Determine the (X, Y) coordinate at the center of the cell enclosing the given text.  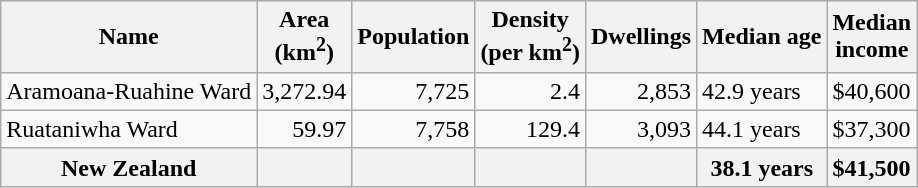
Aramoana-Ruahine Ward (129, 91)
$37,300 (872, 129)
3,272.94 (304, 91)
3,093 (640, 129)
129.4 (530, 129)
59.97 (304, 129)
Density(per km2) (530, 37)
7,725 (414, 91)
$40,600 (872, 91)
Area(km2) (304, 37)
Ruataniwha Ward (129, 129)
New Zealand (129, 167)
Population (414, 37)
$41,500 (872, 167)
38.1 years (762, 167)
Medianincome (872, 37)
42.9 years (762, 91)
44.1 years (762, 129)
Median age (762, 37)
2.4 (530, 91)
2,853 (640, 91)
7,758 (414, 129)
Dwellings (640, 37)
Name (129, 37)
